Determine the [X, Y] coordinate at the center of the cell enclosing the given text.  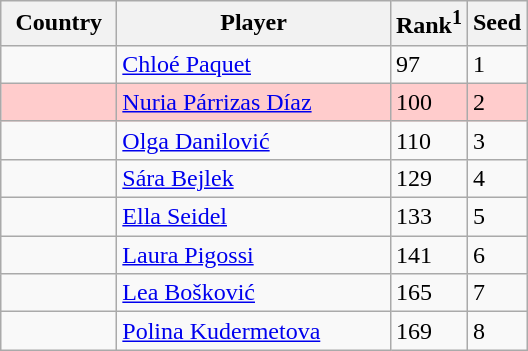
Olga Danilović [254, 140]
100 [428, 102]
133 [428, 217]
Nuria Párrizas Díaz [254, 102]
1 [496, 64]
Country [59, 24]
Laura Pigossi [254, 255]
129 [428, 178]
Chloé Paquet [254, 64]
97 [428, 64]
Sára Bejlek [254, 178]
Player [254, 24]
4 [496, 178]
Polina Kudermetova [254, 331]
Seed [496, 24]
Ella Seidel [254, 217]
5 [496, 217]
3 [496, 140]
6 [496, 255]
Rank1 [428, 24]
8 [496, 331]
141 [428, 255]
165 [428, 293]
Lea Bošković [254, 293]
7 [496, 293]
169 [428, 331]
110 [428, 140]
2 [496, 102]
